Search for the cell housing the specified text and yield its [x, y] center coordinate. 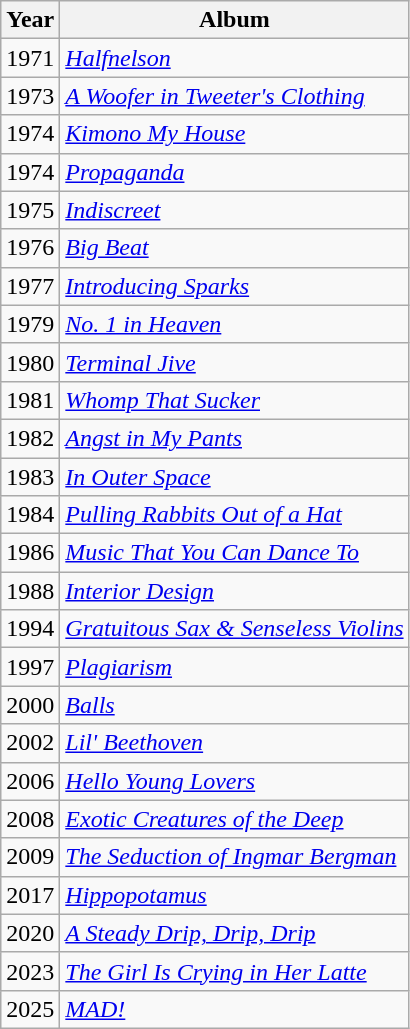
Lil' Beethoven [234, 743]
Whomp That Sucker [234, 400]
A Woofer in Tweeter's Clothing [234, 96]
Balls [234, 705]
Plagiarism [234, 667]
1980 [30, 362]
Kimono My House [234, 134]
MAD! [234, 1009]
2008 [30, 819]
No. 1 in Heaven [234, 324]
2000 [30, 705]
1981 [30, 400]
Interior Design [234, 591]
Exotic Creatures of the Deep [234, 819]
1976 [30, 248]
Pulling Rabbits Out of a Hat [234, 515]
Gratuitous Sax & Senseless Violins [234, 629]
1988 [30, 591]
2006 [30, 781]
Hello Young Lovers [234, 781]
2002 [30, 743]
Propaganda [234, 172]
A Steady Drip, Drip, Drip [234, 933]
1975 [30, 210]
2023 [30, 971]
In Outer Space [234, 477]
Album [234, 20]
The Girl Is Crying in Her Latte [234, 971]
1994 [30, 629]
Year [30, 20]
Music That You Can Dance To [234, 553]
1986 [30, 553]
Angst in My Pants [234, 438]
2020 [30, 933]
1983 [30, 477]
Halfnelson [234, 58]
Indiscreet [234, 210]
The Seduction of Ingmar Bergman [234, 857]
2017 [30, 895]
Introducing Sparks [234, 286]
1982 [30, 438]
1971 [30, 58]
1979 [30, 324]
2025 [30, 1009]
Hippopotamus [234, 895]
2009 [30, 857]
1973 [30, 96]
Big Beat [234, 248]
1977 [30, 286]
1997 [30, 667]
1984 [30, 515]
Terminal Jive [234, 362]
